Return [x, y] of the center of cell containing provided text 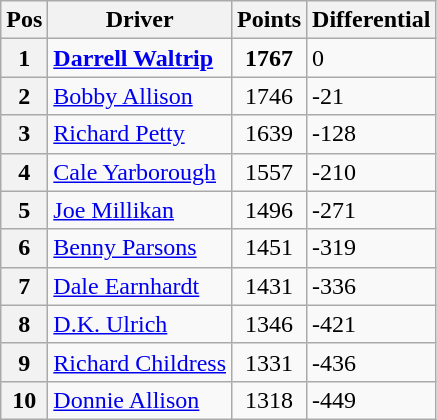
Darrell Waltrip [140, 58]
9 [24, 362]
Bobby Allison [140, 96]
Joe Millikan [140, 210]
Differential [372, 20]
-436 [372, 362]
1496 [270, 210]
6 [24, 248]
1 [24, 58]
Pos [24, 20]
Points [270, 20]
1557 [270, 172]
Dale Earnhardt [140, 286]
1767 [270, 58]
5 [24, 210]
1639 [270, 134]
1346 [270, 324]
D.K. Ulrich [140, 324]
-336 [372, 286]
Donnie Allison [140, 400]
1746 [270, 96]
Driver [140, 20]
0 [372, 58]
-210 [372, 172]
-449 [372, 400]
1318 [270, 400]
1431 [270, 286]
Cale Yarborough [140, 172]
-271 [372, 210]
8 [24, 324]
-21 [372, 96]
4 [24, 172]
Benny Parsons [140, 248]
-421 [372, 324]
7 [24, 286]
1451 [270, 248]
Richard Petty [140, 134]
3 [24, 134]
2 [24, 96]
1331 [270, 362]
10 [24, 400]
-128 [372, 134]
-319 [372, 248]
Richard Childress [140, 362]
